Return (x, y) of the center of cell containing provided text 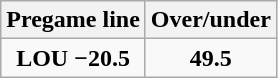
49.5 (210, 58)
LOU −20.5 (74, 58)
Pregame line (74, 20)
Over/under (210, 20)
